Locate the cell with the specified text and output its (x, y) center coordinate. 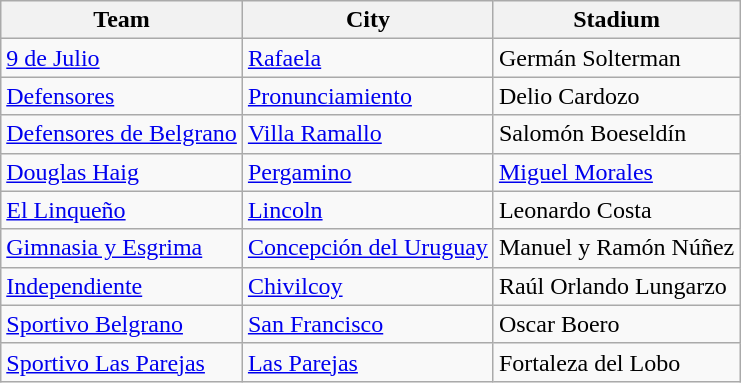
Leonardo Costa (616, 210)
Raúl Orlando Lungarzo (616, 286)
Fortaleza del Lobo (616, 362)
Pergamino (368, 172)
Sportivo Belgrano (122, 324)
San Francisco (368, 324)
Gimnasia y Esgrima (122, 248)
City (368, 20)
Douglas Haig (122, 172)
Stadium (616, 20)
El Linqueño (122, 210)
Rafaela (368, 58)
9 de Julio (122, 58)
Team (122, 20)
Delio Cardozo (616, 96)
Salomón Boeseldín (616, 134)
Manuel y Ramón Núñez (616, 248)
Chivilcoy (368, 286)
Concepción del Uruguay (368, 248)
Defensores (122, 96)
Sportivo Las Parejas (122, 362)
Germán Solterman (616, 58)
Defensores de Belgrano (122, 134)
Independiente (122, 286)
Pronunciamiento (368, 96)
Lincoln (368, 210)
Miguel Morales (616, 172)
Villa Ramallo (368, 134)
Oscar Boero (616, 324)
Las Parejas (368, 362)
